Capture the cell that displays the provided text and extract its [x, y] central coordinate. 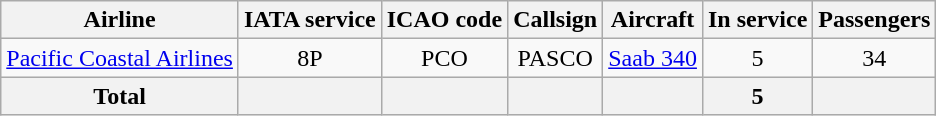
PASCO [556, 58]
ICAO code [444, 20]
Saab 340 [653, 58]
Callsign [556, 20]
8P [310, 58]
In service [757, 20]
PCO [444, 58]
Total [120, 96]
34 [874, 58]
Aircraft [653, 20]
Passengers [874, 20]
IATA service [310, 20]
Airline [120, 20]
Pacific Coastal Airlines [120, 58]
